Determine the [X, Y] coordinate at the center of the cell enclosing the given text.  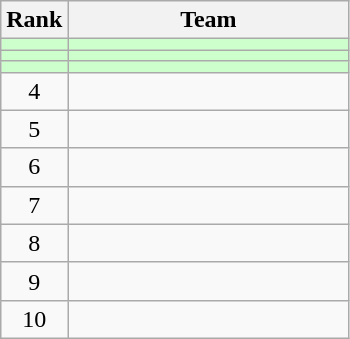
4 [34, 91]
7 [34, 205]
9 [34, 281]
8 [34, 243]
10 [34, 319]
5 [34, 129]
Rank [34, 20]
Team [208, 20]
6 [34, 167]
